Detect which cell encompasses the target text, then output its (X, Y) center coordinate. 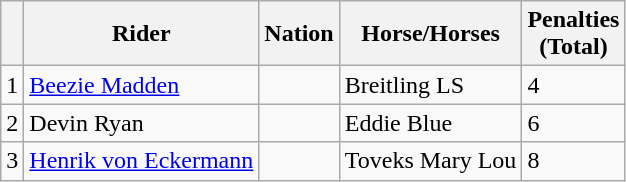
6 (574, 123)
3 (12, 161)
Rider (142, 34)
Beezie Madden (142, 85)
4 (574, 85)
8 (574, 161)
Penalties(Total) (574, 34)
2 (12, 123)
Breitling LS (430, 85)
1 (12, 85)
Horse/Horses (430, 34)
Henrik von Eckermann (142, 161)
Devin Ryan (142, 123)
Eddie Blue (430, 123)
Nation (299, 34)
Toveks Mary Lou (430, 161)
